Output the (X, Y) coordinate of the center of the cell containing the given text.  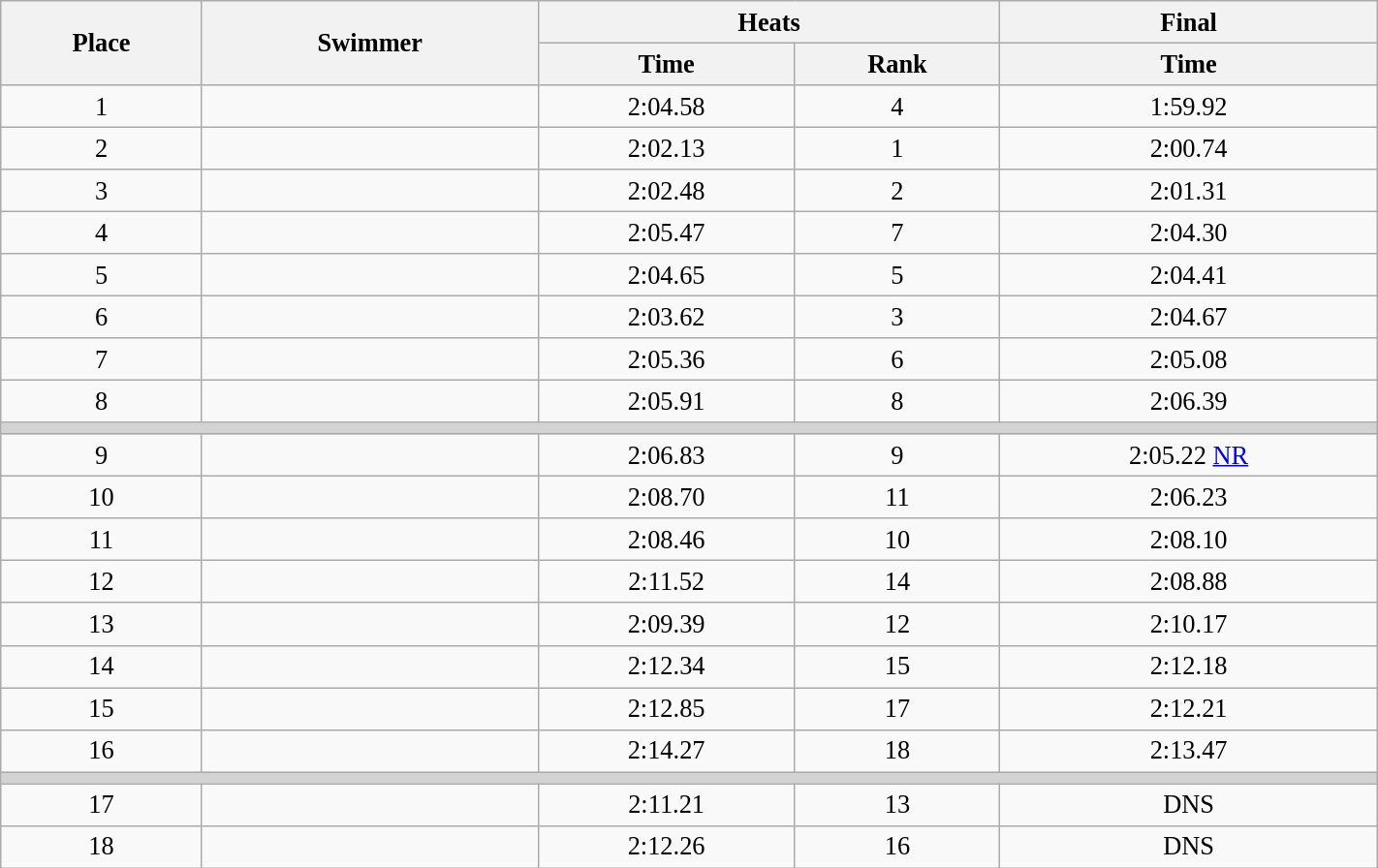
2:05.36 (667, 359)
2:13.47 (1188, 751)
2:12.85 (667, 708)
2:08.70 (667, 497)
Rank (897, 64)
2:05.22 NR (1188, 455)
2:12.21 (1188, 708)
2:12.18 (1188, 666)
2:09.39 (667, 624)
2:06.83 (667, 455)
2:02.48 (667, 191)
2:01.31 (1188, 191)
2:03.62 (667, 317)
2:00.74 (1188, 148)
2:10.17 (1188, 624)
2:04.30 (1188, 232)
Swimmer (370, 43)
2:04.58 (667, 106)
2:04.65 (667, 275)
2:11.52 (667, 581)
2:05.47 (667, 232)
2:08.88 (1188, 581)
2:04.41 (1188, 275)
2:06.23 (1188, 497)
2:06.39 (1188, 401)
Heats (769, 21)
2:11.21 (667, 804)
Final (1188, 21)
2:14.27 (667, 751)
2:08.46 (667, 540)
Place (102, 43)
1:59.92 (1188, 106)
2:12.34 (667, 666)
2:05.08 (1188, 359)
2:12.26 (667, 847)
2:02.13 (667, 148)
2:08.10 (1188, 540)
2:04.67 (1188, 317)
2:05.91 (667, 401)
